Determine the (X, Y) coordinate at the center of the cell enclosing the given text.  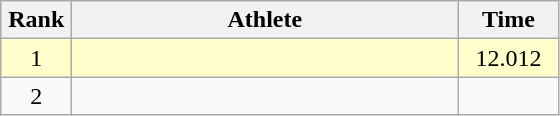
1 (36, 58)
12.012 (508, 58)
Time (508, 20)
2 (36, 96)
Athlete (265, 20)
Rank (36, 20)
